Extract the [X, Y] coordinate from the center of the cell holding the provided text.  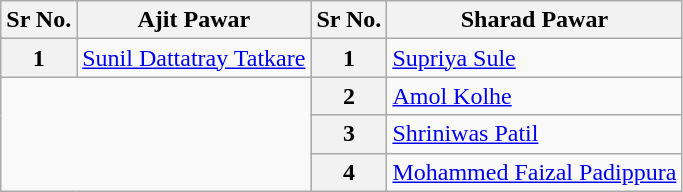
Sharad Pawar [534, 20]
Amol Kolhe [534, 96]
3 [349, 134]
2 [349, 96]
Ajit Pawar [194, 20]
Shriniwas Patil [534, 134]
4 [349, 172]
Supriya Sule [534, 58]
Sunil Dattatray Tatkare [194, 58]
Mohammed Faizal Padippura [534, 172]
